Detect which cell encompasses the target text, then output its (X, Y) center coordinate. 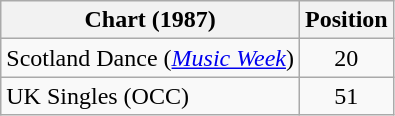
20 (346, 58)
Position (346, 20)
Scotland Dance (Music Week) (150, 58)
Chart (1987) (150, 20)
UK Singles (OCC) (150, 96)
51 (346, 96)
